Return the (x, y) coordinate for the center point of the cell that contains the specified text.  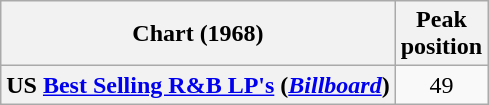
US Best Selling R&B LP's (Billboard) (198, 85)
Peakposition (441, 34)
Chart (1968) (198, 34)
49 (441, 85)
